Provide the [X, Y] coordinate of the cell's center where the given text is located.  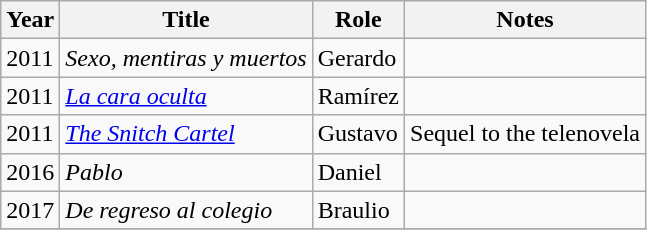
Role [358, 20]
Pablo [186, 172]
The Snitch Cartel [186, 134]
Year [30, 20]
La cara oculta [186, 96]
2017 [30, 210]
Sequel to the telenovela [526, 134]
Ramírez [358, 96]
Braulio [358, 210]
De regreso al colegio [186, 210]
Gustavo [358, 134]
Title [186, 20]
Gerardo [358, 58]
Sexo, mentiras y muertos [186, 58]
Notes [526, 20]
Daniel [358, 172]
2016 [30, 172]
